Search for the cell housing the specified text and yield its [x, y] center coordinate. 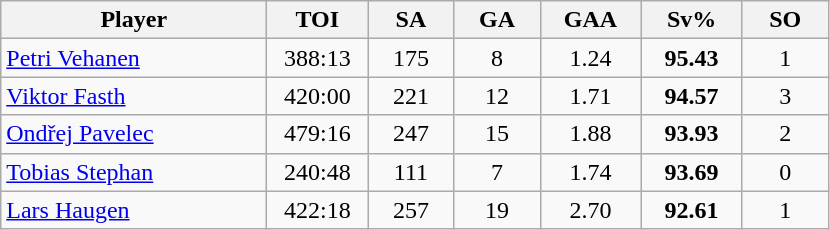
Tobias Stephan [134, 172]
3 [785, 96]
2 [785, 134]
2.70 [590, 210]
95.43 [692, 58]
1.74 [590, 172]
420:00 [318, 96]
1.71 [590, 96]
388:13 [318, 58]
19 [497, 210]
Viktor Fasth [134, 96]
94.57 [692, 96]
Sv% [692, 20]
GAA [590, 20]
175 [411, 58]
111 [411, 172]
422:18 [318, 210]
TOI [318, 20]
1.24 [590, 58]
257 [411, 210]
479:16 [318, 134]
SO [785, 20]
SA [411, 20]
247 [411, 134]
93.69 [692, 172]
1.88 [590, 134]
7 [497, 172]
240:48 [318, 172]
92.61 [692, 210]
Ondřej Pavelec [134, 134]
93.93 [692, 134]
Player [134, 20]
8 [497, 58]
15 [497, 134]
Lars Haugen [134, 210]
0 [785, 172]
GA [497, 20]
12 [497, 96]
221 [411, 96]
Petri Vehanen [134, 58]
